Determine the (x, y) coordinate at the center of the cell enclosing the given text.  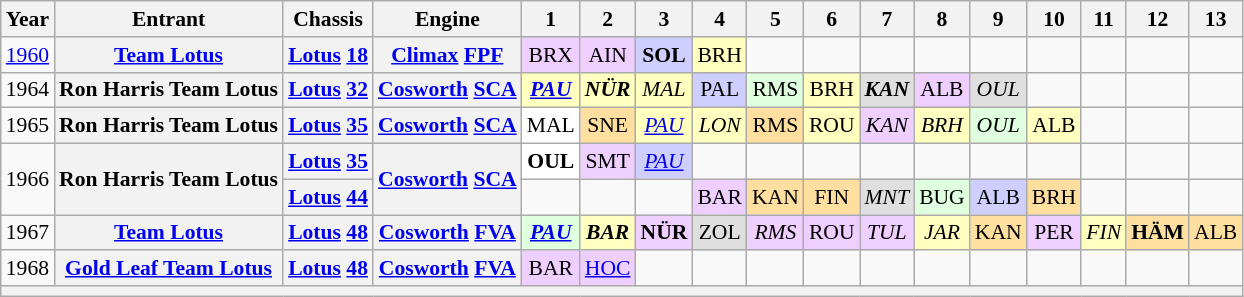
10 (1054, 19)
1 (551, 19)
5 (776, 19)
1965 (28, 126)
1964 (28, 90)
SMT (608, 162)
11 (1104, 19)
BUG (942, 197)
Chassis (328, 19)
9 (998, 19)
LON (720, 126)
PER (1054, 233)
Climax FPF (448, 55)
Year (28, 19)
HÄM (1158, 233)
8 (942, 19)
BRX (551, 55)
ZOL (720, 233)
SOL (664, 55)
TUL (888, 233)
7 (888, 19)
SNE (608, 126)
6 (832, 19)
PAL (720, 90)
MNT (888, 197)
Lotus 32 (328, 90)
Entrant (168, 19)
1960 (28, 55)
Lotus 44 (328, 197)
3 (664, 19)
HOC (608, 269)
12 (1158, 19)
1968 (28, 269)
Engine (448, 19)
13 (1216, 19)
2 (608, 19)
AIN (608, 55)
JAR (942, 233)
Lotus 18 (328, 55)
4 (720, 19)
Gold Leaf Team Lotus (168, 269)
1967 (28, 233)
1966 (28, 180)
